Extract the (X, Y) coordinate from the center of the cell holding the provided text.  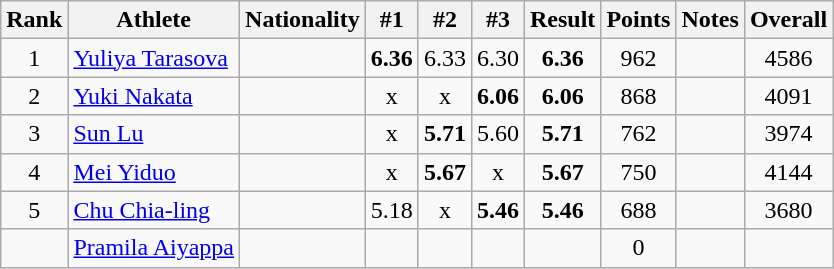
2 (34, 96)
4144 (788, 172)
4 (34, 172)
3680 (788, 210)
0 (638, 248)
Athlete (154, 20)
688 (638, 210)
5.18 (392, 210)
Sun Lu (154, 134)
Yuliya Tarasova (154, 58)
Chu Chia-ling (154, 210)
5.60 (498, 134)
Result (562, 20)
6.30 (498, 58)
Overall (788, 20)
Yuki Nakata (154, 96)
5 (34, 210)
Rank (34, 20)
Notes (710, 20)
Pramila Aiyappa (154, 248)
#2 (444, 20)
3 (34, 134)
1 (34, 58)
4091 (788, 96)
Mei Yiduo (154, 172)
750 (638, 172)
962 (638, 58)
4586 (788, 58)
Nationality (303, 20)
#3 (498, 20)
762 (638, 134)
6.33 (444, 58)
#1 (392, 20)
Points (638, 20)
868 (638, 96)
3974 (788, 134)
